Search for the cell housing the specified text and yield its (x, y) center coordinate. 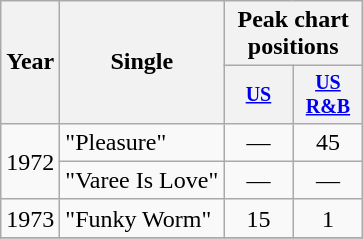
"Varee Is Love" (142, 180)
"Pleasure" (142, 142)
1972 (30, 161)
Single (142, 62)
45 (328, 142)
1 (328, 218)
1973 (30, 218)
Year (30, 62)
"Funky Worm" (142, 218)
USR&B (328, 94)
Peak chart positions (294, 34)
US (258, 94)
15 (258, 218)
